Provide the [X, Y] coordinate of the cell's center where the given text is located.  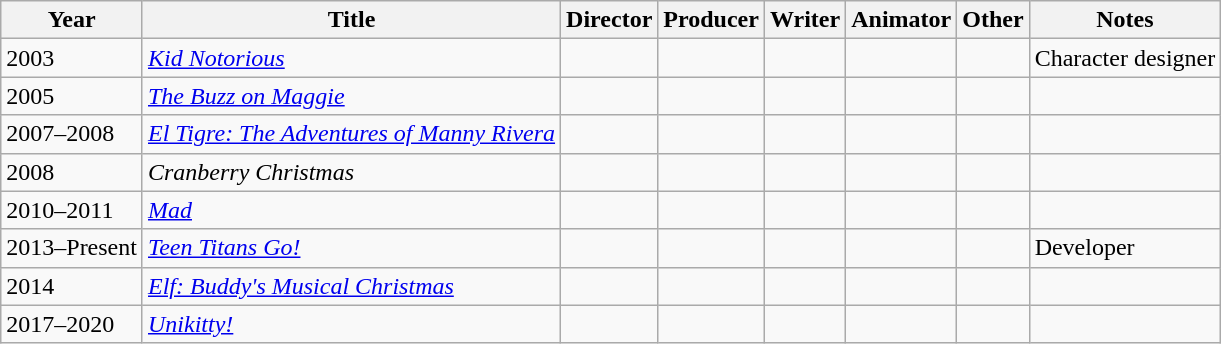
2013–Present [72, 248]
Title [351, 20]
2005 [72, 96]
2014 [72, 286]
2008 [72, 172]
Developer [1125, 248]
Teen Titans Go! [351, 248]
2007–2008 [72, 134]
El Tigre: The Adventures of Manny Rivera [351, 134]
Elf: Buddy's Musical Christmas [351, 286]
Unikitty! [351, 324]
Mad [351, 210]
2003 [72, 58]
2017–2020 [72, 324]
Producer [712, 20]
Kid Notorious [351, 58]
Year [72, 20]
The Buzz on Maggie [351, 96]
Other [993, 20]
Character designer [1125, 58]
Director [610, 20]
Animator [902, 20]
Cranberry Christmas [351, 172]
Writer [804, 20]
2010–2011 [72, 210]
Notes [1125, 20]
